Return [X, Y] of the center of cell containing provided text 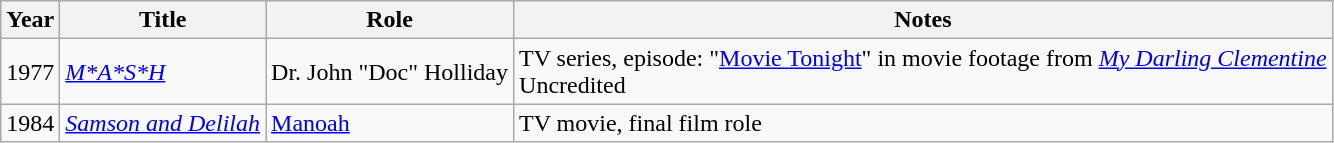
Samson and Delilah [163, 123]
Notes [924, 20]
Role [390, 20]
TV movie, final film role [924, 123]
Title [163, 20]
Year [30, 20]
1984 [30, 123]
1977 [30, 72]
Manoah [390, 123]
TV series, episode: "Movie Tonight" in movie footage from My Darling ClementineUncredited [924, 72]
Dr. John "Doc" Holliday [390, 72]
M*A*S*H [163, 72]
